Identify which cell holds the provided text, then report its [X, Y] central coordinate. 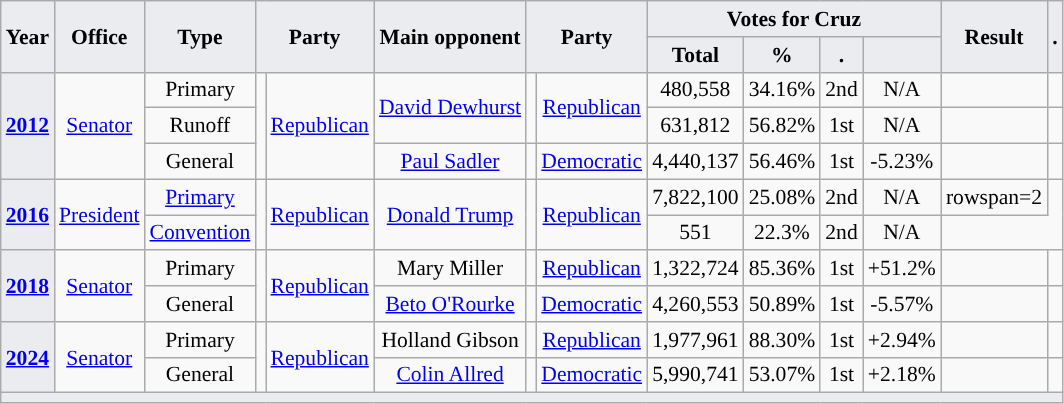
Votes for Cruz [794, 19]
631,812 [695, 126]
1,977,961 [695, 340]
Holland Gibson [450, 340]
Year [28, 36]
2012 [28, 126]
22.3% [782, 233]
+2.18% [902, 375]
4,440,137 [695, 162]
Colin Allred [450, 375]
2016 [28, 214]
-5.23% [902, 162]
7,822,100 [695, 197]
+2.94% [902, 340]
President [99, 214]
-5.57% [902, 304]
50.89% [782, 304]
Type [200, 36]
56.82% [782, 126]
rowspan=2 [994, 197]
25.08% [782, 197]
Result [994, 36]
Paul Sadler [450, 162]
480,558 [695, 90]
Donald Trump [450, 214]
2024 [28, 358]
4,260,553 [695, 304]
34.16% [782, 90]
5,990,741 [695, 375]
+51.2% [902, 269]
% [782, 55]
1,322,724 [695, 269]
Total [695, 55]
2018 [28, 286]
Office [99, 36]
88.30% [782, 340]
56.46% [782, 162]
Convention [200, 233]
Mary Miller [450, 269]
David Dewhurst [450, 108]
85.36% [782, 269]
551 [695, 233]
Main opponent [450, 36]
53.07% [782, 375]
Beto O'Rourke [450, 304]
Runoff [200, 126]
